Scan for the cell matching the given text and deliver its [X, Y] coordinate at center. 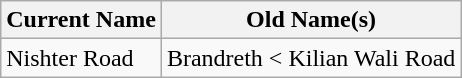
Brandreth < Kilian Wali Road [311, 58]
Nishter Road [82, 58]
Current Name [82, 20]
Old Name(s) [311, 20]
